Return [X, Y] of the center of cell containing provided text 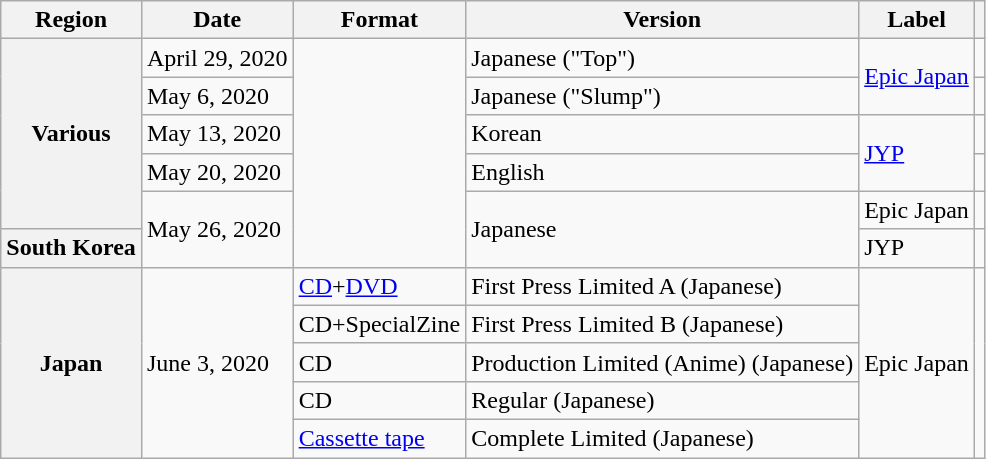
May 6, 2020 [217, 96]
May 26, 2020 [217, 229]
April 29, 2020 [217, 58]
First Press Limited B (Japanese) [662, 324]
Region [72, 20]
Korean [662, 134]
English [662, 172]
CD+DVD [380, 286]
Japan [72, 362]
South Korea [72, 248]
CD+SpecialZine [380, 324]
June 3, 2020 [217, 362]
May 13, 2020 [217, 134]
Date [217, 20]
Japanese [662, 229]
Version [662, 20]
Various [72, 134]
Regular (Japanese) [662, 400]
Complete Limited (Japanese) [662, 438]
Japanese ("Slump") [662, 96]
Production Limited (Anime) (Japanese) [662, 362]
First Press Limited A (Japanese) [662, 286]
May 20, 2020 [217, 172]
Cassette tape [380, 438]
Japanese ("Top") [662, 58]
Label [917, 20]
Format [380, 20]
